From the cell containing the given text, extract its center point as [X, Y] coordinate. 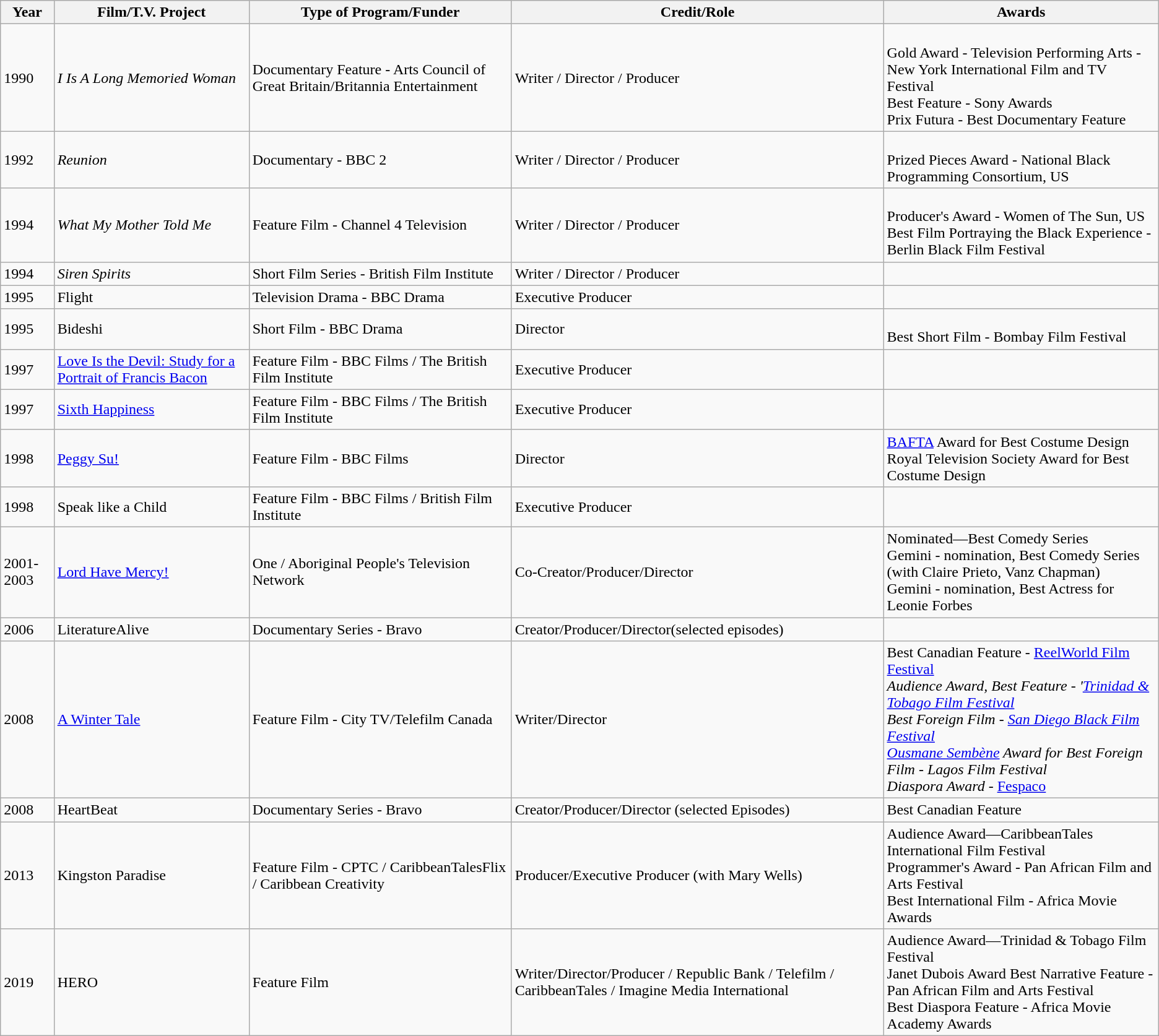
LiteratureAlive [151, 629]
Speak like a Child [151, 506]
1992 [27, 160]
Awards [1021, 12]
Love Is the Devil: Study for a Portrait of Francis Bacon [151, 369]
I Is A Long Memoried Woman [151, 78]
Sixth Happiness [151, 410]
Producer's Award - Women of The Sun, US Best Film Portraying the Black Experience - Berlin Black Film Festival [1021, 225]
Feature Film - CPTC / CaribbeanTalesFlix / Caribbean Creativity [380, 875]
HeartBeat [151, 810]
Flight [151, 297]
Writer/Director [697, 720]
Television Drama - BBC Drama [380, 297]
What My Mother Told Me [151, 225]
2006 [27, 629]
2013 [27, 875]
Short Film Series - British Film Institute [380, 274]
Producer/Executive Producer (with Mary Wells) [697, 875]
Creator/Producer/Director(selected episodes) [697, 629]
Best Canadian Feature [1021, 810]
Siren Spirits [151, 274]
Prized Pieces Award - National Black Programming Consortium, US [1021, 160]
2019 [27, 983]
Creator/Producer/Director (selected Episodes) [697, 810]
Bideshi [151, 329]
1990 [27, 78]
A Winter Tale [151, 720]
Writer/Director/Producer / Republic Bank / Telefilm / CaribbeanTales / Imagine Media International [697, 983]
Kingston Paradise [151, 875]
HERO [151, 983]
Short Film - BBC Drama [380, 329]
Feature Film - Channel 4 Television [380, 225]
Peggy Su! [151, 458]
Year [27, 12]
Lord Have Mercy! [151, 572]
Best Short Film - Bombay Film Festival [1021, 329]
Feature Film [380, 983]
Reunion [151, 160]
Feature Film - City TV/Telefilm Canada [380, 720]
Documentary - BBC 2 [380, 160]
Documentary Feature - Arts Council of Great Britain/Britannia Entertainment [380, 78]
Type of Program/Funder [380, 12]
One / Aboriginal People's Television Network [380, 572]
Credit/Role [697, 12]
2001-2003 [27, 572]
Film/T.V. Project [151, 12]
Co-Creator/Producer/Director [697, 572]
Feature Film - BBC Films / British Film Institute [380, 506]
BAFTA Award for Best Costume Design Royal Television Society Award for Best Costume Design [1021, 458]
Feature Film - BBC Films [380, 458]
